Search for the cell housing the specified text and yield its [X, Y] center coordinate. 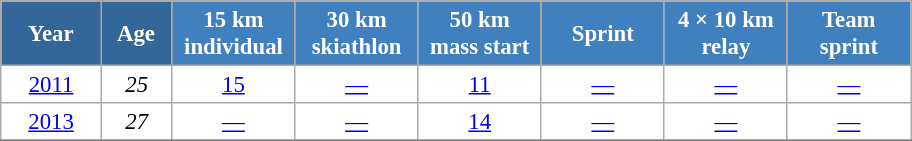
50 km mass start [480, 34]
2013 [52, 122]
11 [480, 85]
25 [136, 85]
2011 [52, 85]
Year [52, 34]
14 [480, 122]
30 km skiathlon [356, 34]
27 [136, 122]
Age [136, 34]
4 × 10 km relay [726, 34]
15 [234, 85]
15 km individual [234, 34]
Sprint [602, 34]
Team sprint [848, 34]
